Find where the given text appears and provide that cell's center as [x, y] coordinate. 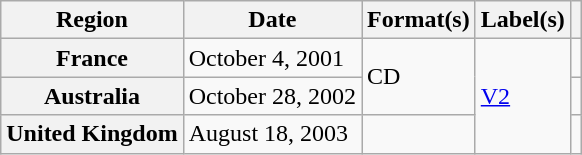
Label(s) [522, 20]
August 18, 2003 [272, 134]
October 4, 2001 [272, 58]
Format(s) [419, 20]
Australia [92, 96]
Region [92, 20]
France [92, 58]
V2 [522, 96]
October 28, 2002 [272, 96]
United Kingdom [92, 134]
Date [272, 20]
CD [419, 77]
